Extract the (x, y) coordinate from the center of the cell holding the provided text.  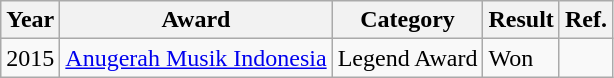
Ref. (586, 20)
Won (521, 58)
Anugerah Musik Indonesia (196, 58)
2015 (30, 58)
Legend Award (408, 58)
Category (408, 20)
Award (196, 20)
Year (30, 20)
Result (521, 20)
